Detect which cell encompasses the target text, then output its [x, y] center coordinate. 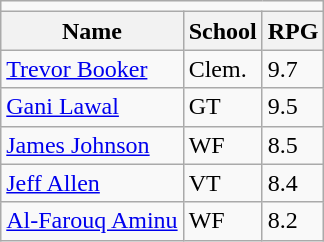
Al-Farouq Aminu [92, 221]
Clem. [222, 69]
Gani Lawal [92, 107]
School [222, 31]
8.2 [293, 221]
RPG [293, 31]
James Johnson [92, 145]
VT [222, 183]
8.4 [293, 183]
9.5 [293, 107]
GT [222, 107]
Trevor Booker [92, 69]
9.7 [293, 69]
8.5 [293, 145]
Jeff Allen [92, 183]
Name [92, 31]
